Locate the cell with the specified text and output its [x, y] center coordinate. 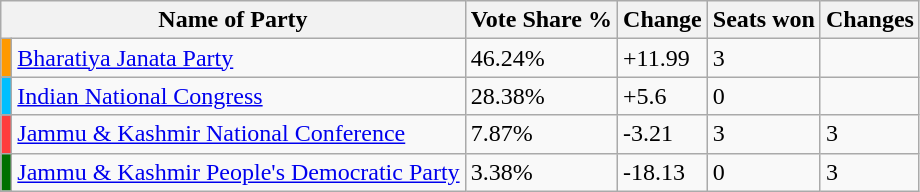
-18.13 [663, 172]
+11.99 [663, 58]
Indian National Congress [238, 96]
+5.6 [663, 96]
Change [663, 20]
-3.21 [663, 134]
28.38% [541, 96]
Seats won [764, 20]
46.24% [541, 58]
Vote Share % [541, 20]
Name of Party [233, 20]
Jammu & Kashmir National Conference [238, 134]
Changes [870, 20]
7.87% [541, 134]
Jammu & Kashmir People's Democratic Party [238, 172]
3.38% [541, 172]
Bharatiya Janata Party [238, 58]
